Identify which cell holds the provided text, then report its (X, Y) central coordinate. 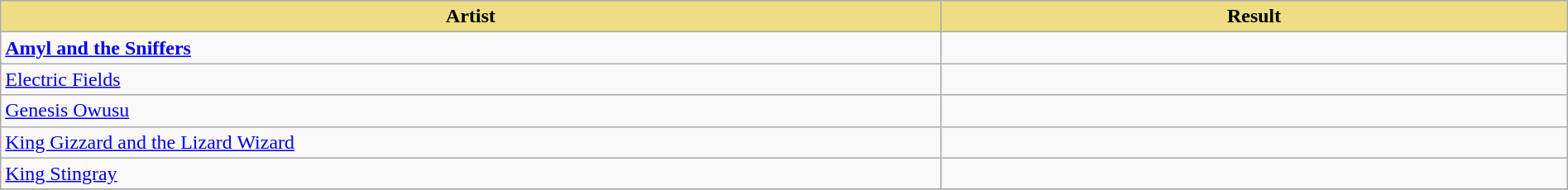
Amyl and the Sniffers (471, 48)
Genesis Owusu (471, 111)
Electric Fields (471, 79)
Result (1254, 17)
King Gizzard and the Lizard Wizard (471, 142)
King Stingray (471, 173)
Artist (471, 17)
